Capture the cell that displays the provided text and extract its [X, Y] central coordinate. 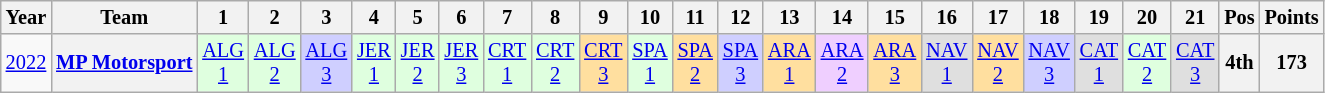
2 [275, 17]
10 [650, 17]
Team [124, 17]
8 [555, 17]
SPA3 [740, 63]
SPA2 [696, 63]
3 [326, 17]
13 [790, 17]
NAV2 [998, 63]
2022 [26, 63]
9 [603, 17]
173 [1292, 63]
ARA1 [790, 63]
15 [894, 17]
20 [1147, 17]
CAT1 [1099, 63]
17 [998, 17]
NAV3 [1050, 63]
14 [842, 17]
ALG3 [326, 63]
CRT1 [507, 63]
Year [26, 17]
CRT3 [603, 63]
12 [740, 17]
CAT3 [1195, 63]
6 [461, 17]
NAV1 [946, 63]
CAT2 [1147, 63]
CRT2 [555, 63]
21 [1195, 17]
18 [1050, 17]
16 [946, 17]
MP Motorsport [124, 63]
Pos [1239, 17]
ARA2 [842, 63]
JER3 [461, 63]
ARA3 [894, 63]
Points [1292, 17]
ALG2 [275, 63]
19 [1099, 17]
7 [507, 17]
SPA1 [650, 63]
JER2 [418, 63]
1 [223, 17]
JER1 [374, 63]
5 [418, 17]
ALG1 [223, 63]
11 [696, 17]
4 [374, 17]
4th [1239, 63]
